Find where the given text appears and provide that cell's center as (x, y) coordinate. 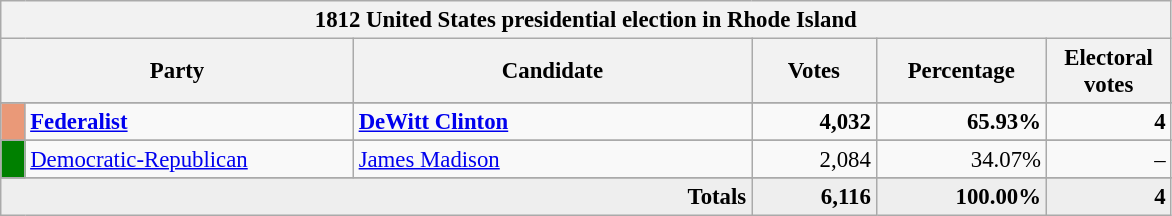
DeWitt Clinton (552, 122)
Percentage (961, 72)
4,032 (814, 122)
James Madison (552, 160)
Electoral votes (1108, 72)
Totals (376, 197)
Federalist (189, 122)
1812 United States presidential election in Rhode Island (586, 20)
6,116 (814, 197)
34.07% (961, 160)
100.00% (961, 197)
Democratic-Republican (189, 160)
Party (178, 72)
Candidate (552, 72)
2,084 (814, 160)
65.93% (961, 122)
Votes (814, 72)
– (1108, 160)
